Pinpoint the cell where the given text exists, returning its (x, y) midpoint coordinate. 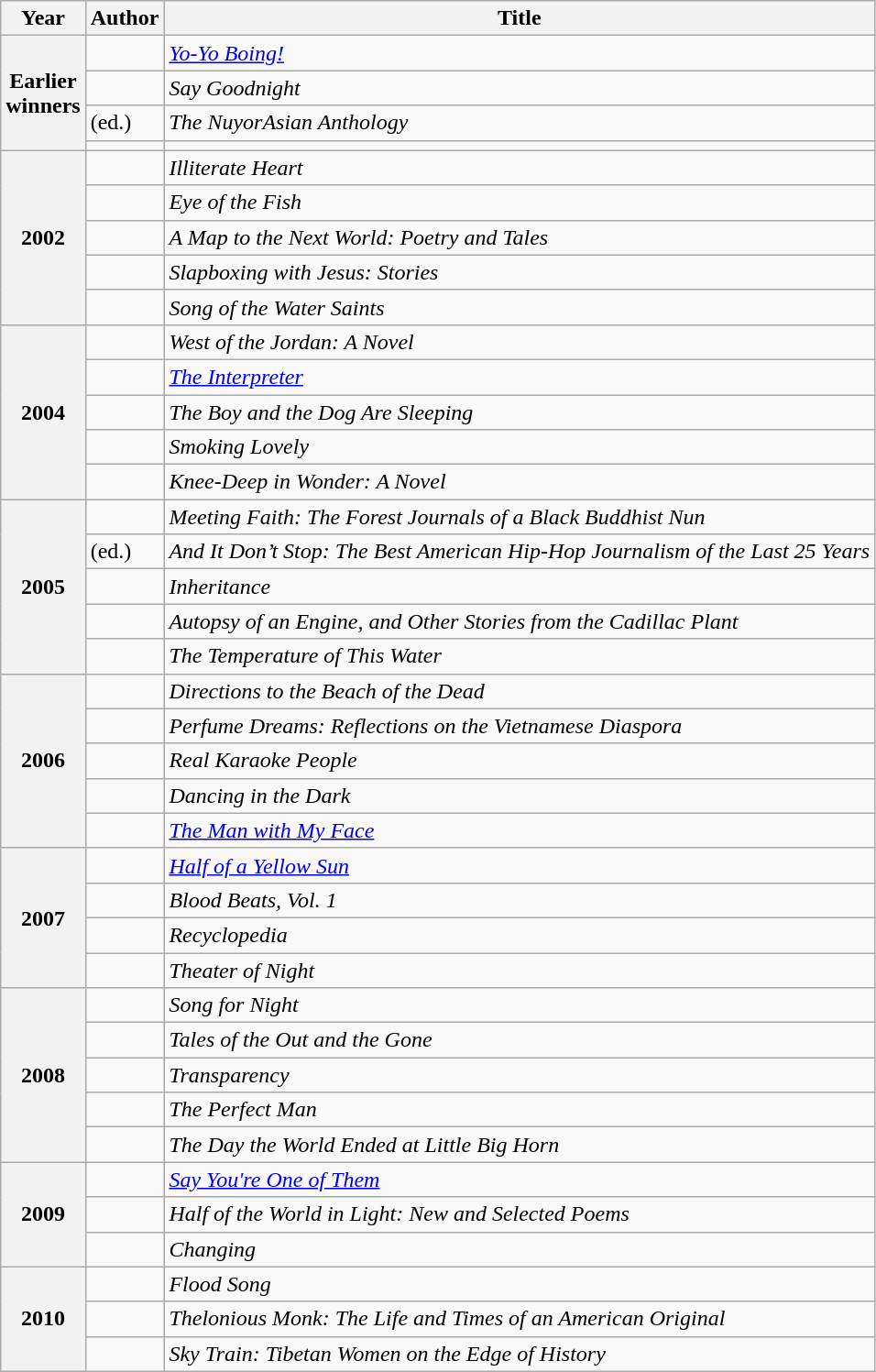
Recyclopedia (520, 935)
Flood Song (520, 1284)
2002 (43, 237)
Year (43, 18)
2008 (43, 1075)
Yo-Yo Boing! (520, 53)
Thelonious Monk: The Life and Times of an American Original (520, 1319)
Say Goodnight (520, 88)
The Boy and the Dog Are Sleeping (520, 412)
The Man with My Face (520, 830)
Knee-Deep in Wonder: A Novel (520, 482)
Song for Night (520, 1005)
2010 (43, 1319)
Real Karaoke People (520, 761)
Half of a Yellow Sun (520, 865)
Blood Beats, Vol. 1 (520, 900)
Autopsy of an Engine, and Other Stories from the Cadillac Plant (520, 621)
2007 (43, 917)
2005 (43, 587)
Inheritance (520, 587)
2009 (43, 1214)
Transparency (520, 1075)
Half of the World in Light: New and Selected Poems (520, 1214)
And It Don’t Stop: The Best American Hip-Hop Journalism of the Last 25 Years (520, 552)
The Perfect Man (520, 1110)
Author (125, 18)
Directions to the Beach of the Dead (520, 691)
Tales of the Out and the Gone (520, 1040)
2004 (43, 412)
Sky Train: Tibetan Women on the Edge of History (520, 1354)
Eye of the Fish (520, 203)
The NuyorAsian Anthology (520, 123)
Perfume Dreams: Reflections on the Vietnamese Diaspora (520, 726)
The Interpreter (520, 377)
The Temperature of This Water (520, 656)
Theater of Night (520, 971)
Changing (520, 1249)
Title (520, 18)
Smoking Lovely (520, 447)
Say You're One of Them (520, 1180)
A Map to the Next World: Poetry and Tales (520, 237)
Slapboxing with Jesus: Stories (520, 272)
West of the Jordan: A Novel (520, 342)
Earlierwinners (43, 93)
2006 (43, 761)
The Day the World Ended at Little Big Horn (520, 1145)
Dancing in the Dark (520, 796)
Illiterate Heart (520, 168)
Meeting Faith: The Forest Journals of a Black Buddhist Nun (520, 517)
Song of the Water Saints (520, 307)
